Determine the [x, y] coordinate at the center of the cell enclosing the given text.  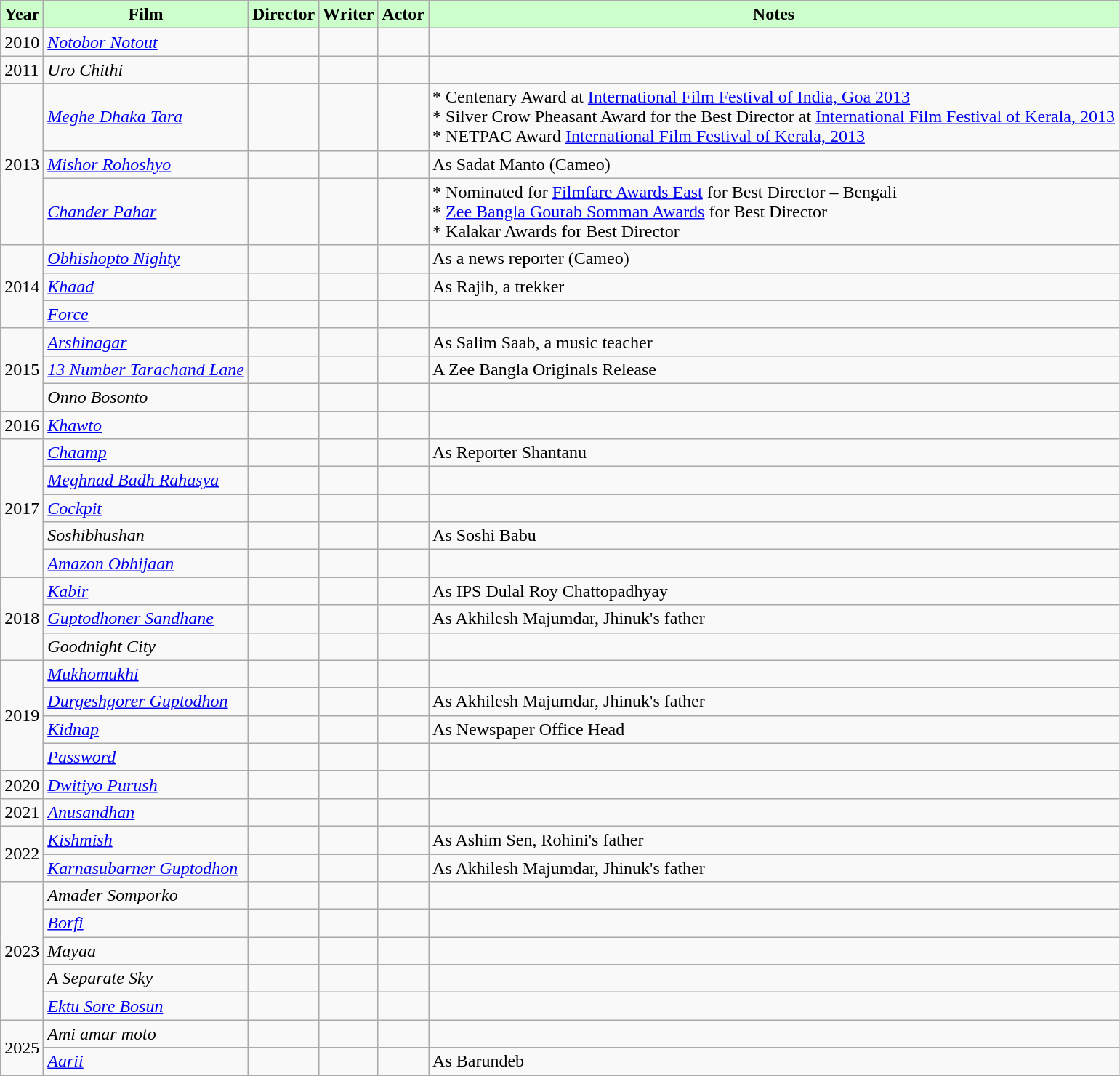
Director [283, 15]
Chander Pahar [146, 212]
Kidnap [146, 729]
Anusandhan [146, 812]
Ami amar moto [146, 1034]
2021 [22, 812]
Soshibhushan [146, 536]
As Sadat Manto (Cameo) [774, 164]
Arshinagar [146, 342]
Durgeshgorer Guptodhon [146, 702]
Khaad [146, 286]
Karnasubarner Guptodhon [146, 867]
2014 [22, 286]
Notobor Notout [146, 42]
Mishor Rohoshyo [146, 164]
As Ashim Sen, Rohini's father [774, 840]
Obhishopto Nighty [146, 259]
2016 [22, 425]
As Barundeb [774, 1061]
Chaamp [146, 453]
Borfi [146, 923]
As IPS Dulal Roy Chattopadhyay [774, 591]
2022 [22, 854]
As Rajib, a trekker [774, 286]
2017 [22, 508]
13 Number Tarachand Lane [146, 369]
2013 [22, 164]
2010 [22, 42]
A Separate Sky [146, 979]
Amazon Obhijaan [146, 563]
Onno Bosonto [146, 397]
Actor [403, 15]
2025 [22, 1048]
Meghnad Badh Rahasya [146, 481]
Kishmish [146, 840]
Mayaa [146, 951]
Force [146, 314]
As Salim Saab, a music teacher [774, 342]
As Soshi Babu [774, 536]
Khawto [146, 425]
A Zee Bangla Originals Release [774, 369]
2015 [22, 369]
As Newspaper Office Head [774, 729]
Film [146, 15]
Dwitiyo Purush [146, 784]
Ektu Sore Bosun [146, 1006]
Notes [774, 15]
Amader Somporko [146, 896]
2023 [22, 951]
2011 [22, 70]
Goodnight City [146, 646]
Guptodhoner Sandhane [146, 619]
Mukhomukhi [146, 674]
Writer [349, 15]
Meghe Dhaka Tara [146, 117]
As Reporter Shantanu [774, 453]
2018 [22, 619]
Password [146, 757]
2020 [22, 784]
2019 [22, 715]
As a news reporter (Cameo) [774, 259]
Aarii [146, 1061]
Cockpit [146, 508]
Year [22, 15]
Kabir [146, 591]
Uro Chithi [146, 70]
